Return (X, Y) of the center of cell containing provided text 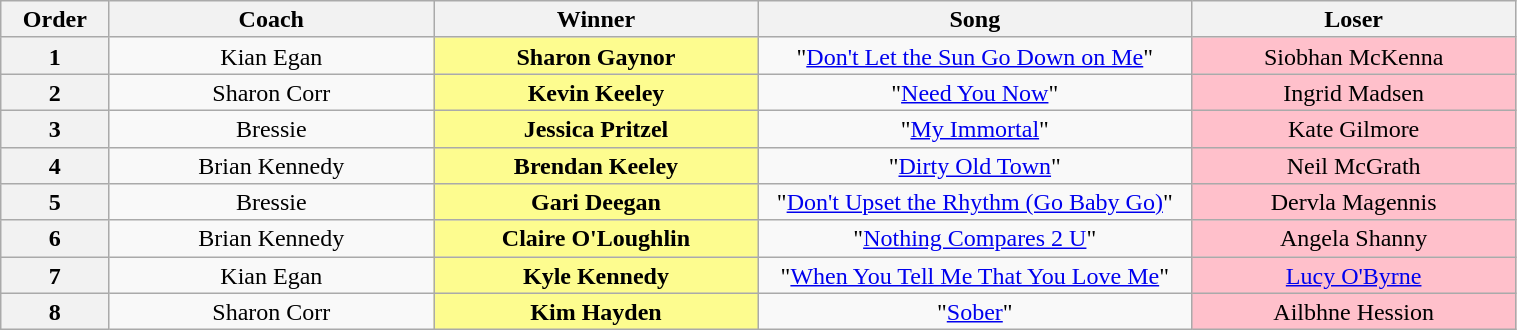
3 (55, 128)
Loser (1354, 20)
6 (55, 238)
4 (55, 166)
5 (55, 202)
Ingrid Madsen (1354, 92)
"Nothing Compares 2 U" (974, 238)
2 (55, 92)
"Don't Let the Sun Go Down on Me" (974, 56)
Claire O'Loughlin (596, 238)
Siobhan McKenna (1354, 56)
"When You Tell Me That You Love Me" (974, 276)
"My Immortal" (974, 128)
Ailbhne Hession (1354, 312)
Kevin Keeley (596, 92)
Coach (272, 20)
Neil McGrath (1354, 166)
Jessica Pritzel (596, 128)
Winner (596, 20)
Brendan Keeley (596, 166)
Song (974, 20)
1 (55, 56)
Kyle Kennedy (596, 276)
8 (55, 312)
"Need You Now" (974, 92)
"Dirty Old Town" (974, 166)
Kate Gilmore (1354, 128)
Kim Hayden (596, 312)
Angela Shanny (1354, 238)
Dervla Magennis (1354, 202)
Sharon Gaynor (596, 56)
Gari Deegan (596, 202)
"Don't Upset the Rhythm (Go Baby Go)" (974, 202)
7 (55, 276)
Order (55, 20)
"Sober" (974, 312)
Lucy O'Byrne (1354, 276)
